Search for the cell housing the specified text and yield its [x, y] center coordinate. 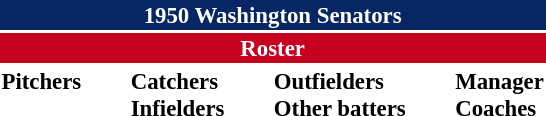
Roster [272, 48]
1950 Washington Senators [272, 15]
